Extract the [X, Y] coordinate from the center of the cell holding the provided text.  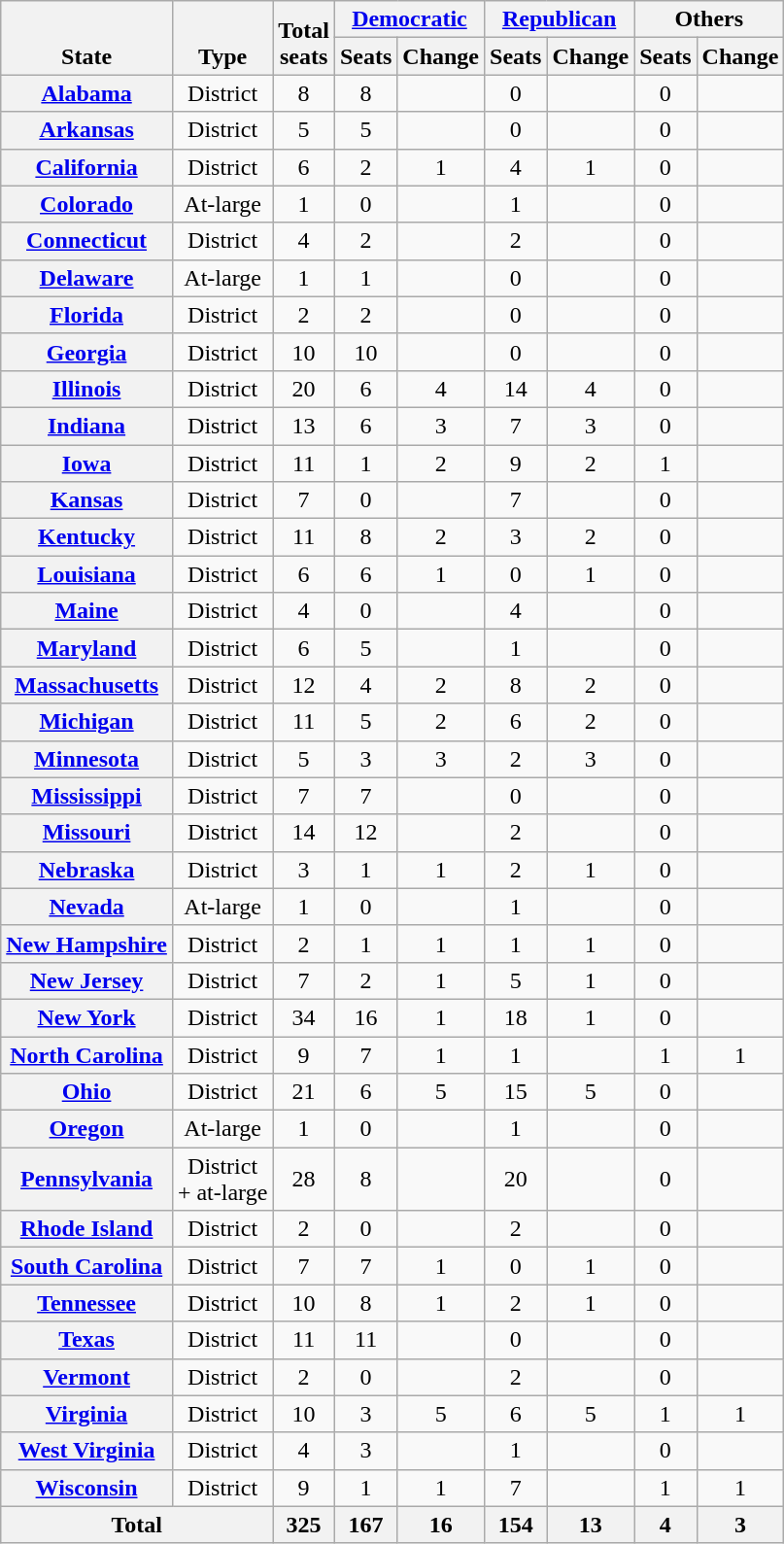
Democratic [409, 19]
Missouri [87, 833]
Wisconsin [87, 1488]
Alabama [87, 93]
18 [516, 1017]
Totalseats [304, 38]
New York [87, 1017]
New Hampshire [87, 944]
Massachusetts [87, 685]
Louisiana [87, 574]
154 [516, 1525]
28 [304, 1180]
Type [222, 38]
State [87, 38]
Indiana [87, 426]
Nebraska [87, 870]
Illinois [87, 389]
Delaware [87, 278]
Total [137, 1525]
Republican [560, 19]
Georgia [87, 352]
Oregon [87, 1129]
21 [304, 1092]
167 [365, 1525]
15 [516, 1092]
Rhode Island [87, 1229]
Connecticut [87, 241]
District+ at-large [222, 1180]
325 [304, 1525]
Others [709, 19]
Iowa [87, 463]
North Carolina [87, 1054]
South Carolina [87, 1266]
Maryland [87, 648]
34 [304, 1017]
Pennsylvania [87, 1180]
Michigan [87, 722]
Kentucky [87, 537]
Tennessee [87, 1303]
Florida [87, 315]
Arkansas [87, 130]
California [87, 167]
Colorado [87, 204]
Minnesota [87, 759]
Virginia [87, 1414]
Kansas [87, 500]
Maine [87, 611]
Ohio [87, 1092]
Texas [87, 1340]
Nevada [87, 907]
Vermont [87, 1377]
Mississippi [87, 796]
New Jersey [87, 980]
West Virginia [87, 1451]
